Output the (X, Y) coordinate of the center of the cell containing the given text.  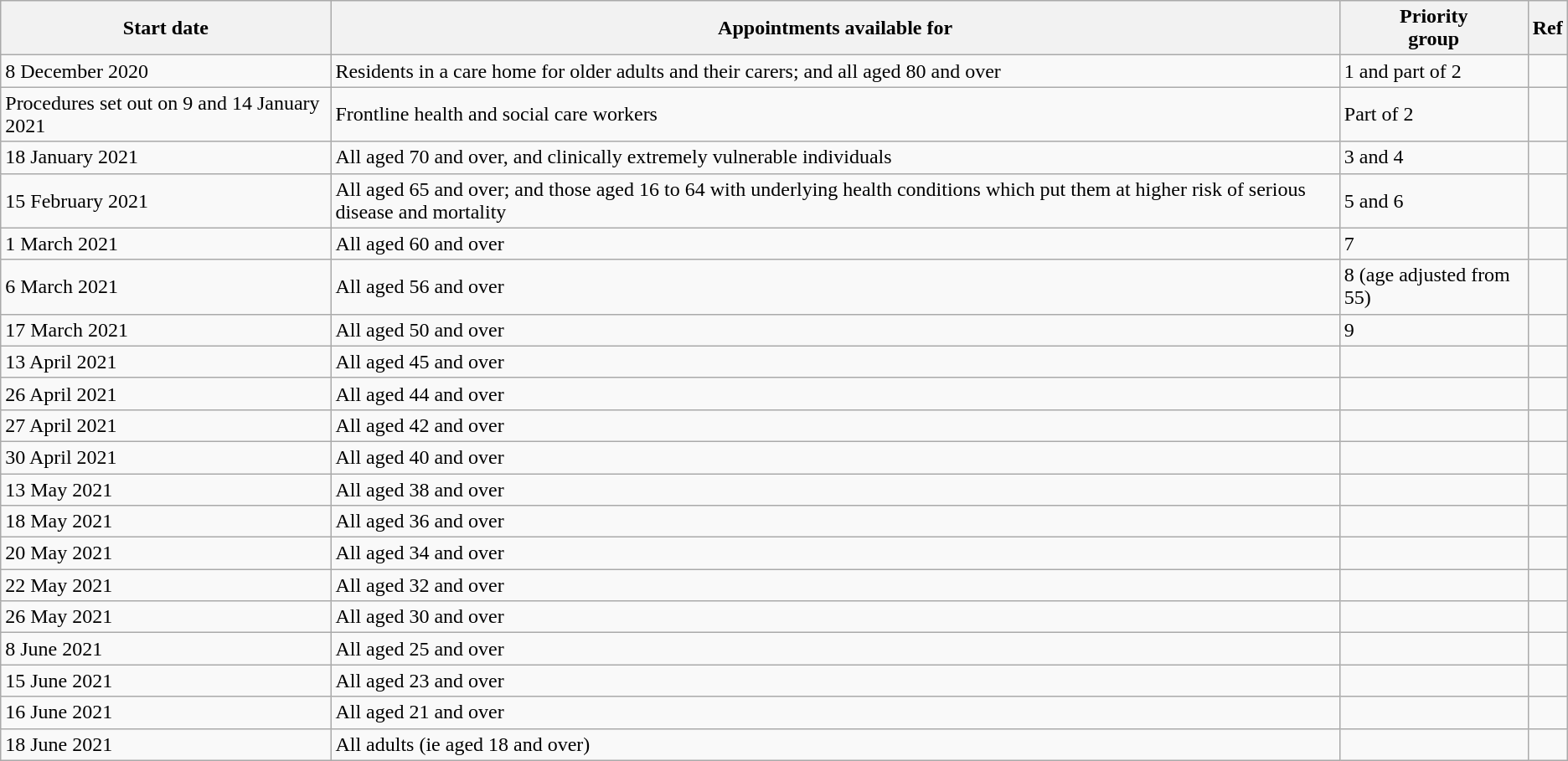
All aged 65 and over; and those aged 16 to 64 with underlying health conditions which put them at higher risk of serious disease and mortality (835, 201)
27 April 2021 (166, 425)
22 May 2021 (166, 585)
All aged 38 and over (835, 490)
8 (age adjusted from 55) (1434, 286)
13 May 2021 (166, 490)
6 March 2021 (166, 286)
Prioritygroup (1434, 28)
All aged 60 and over (835, 244)
18 January 2021 (166, 157)
Ref (1548, 28)
All aged 34 and over (835, 553)
All aged 25 and over (835, 649)
All aged 70 and over, and clinically extremely vulnerable individuals (835, 157)
17 March 2021 (166, 330)
5 and 6 (1434, 201)
All adults (ie aged 18 and over) (835, 744)
20 May 2021 (166, 553)
All aged 44 and over (835, 393)
26 April 2021 (166, 393)
18 May 2021 (166, 522)
All aged 30 and over (835, 617)
All aged 56 and over (835, 286)
All aged 21 and over (835, 712)
18 June 2021 (166, 744)
Part of 2 (1434, 114)
1 and part of 2 (1434, 71)
All aged 23 and over (835, 681)
All aged 32 and over (835, 585)
8 June 2021 (166, 649)
All aged 40 and over (835, 457)
All aged 45 and over (835, 362)
15 February 2021 (166, 201)
3 and 4 (1434, 157)
Procedures set out on 9 and 14 January 2021 (166, 114)
15 June 2021 (166, 681)
13 April 2021 (166, 362)
9 (1434, 330)
Appointments available for (835, 28)
1 March 2021 (166, 244)
Residents in a care home for older adults and their carers; and all aged 80 and over (835, 71)
Frontline health and social care workers (835, 114)
All aged 42 and over (835, 425)
30 April 2021 (166, 457)
16 June 2021 (166, 712)
All aged 50 and over (835, 330)
Start date (166, 28)
All aged 36 and over (835, 522)
7 (1434, 244)
26 May 2021 (166, 617)
8 December 2020 (166, 71)
